Capture the cell that displays the provided text and extract its [x, y] central coordinate. 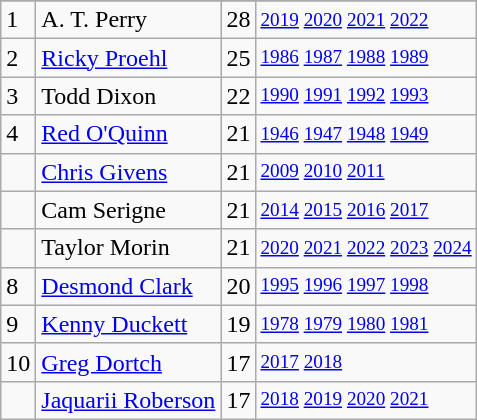
Todd Dixon [128, 96]
1946 1947 1948 1949 [366, 134]
2018 2019 2020 2021 [366, 400]
19 [238, 324]
Greg Dortch [128, 362]
Jaquarii Roberson [128, 400]
2009 2010 2011 [366, 172]
28 [238, 20]
8 [18, 286]
1995 1996 1997 1998 [366, 286]
Cam Serigne [128, 210]
3 [18, 96]
2017 2018 [366, 362]
1990 1991 1992 1993 [366, 96]
Taylor Morin [128, 248]
A. T. Perry [128, 20]
2014 2015 2016 2017 [366, 210]
Kenny Duckett [128, 324]
25 [238, 58]
1 [18, 20]
2020 2021 2022 2023 2024 [366, 248]
10 [18, 362]
Chris Givens [128, 172]
2019 2020 2021 2022 [366, 20]
Red O'Quinn [128, 134]
Desmond Clark [128, 286]
20 [238, 286]
22 [238, 96]
2 [18, 58]
1978 1979 1980 1981 [366, 324]
1986 1987 1988 1989 [366, 58]
9 [18, 324]
4 [18, 134]
Ricky Proehl [128, 58]
